Find where the given text appears and provide that cell's center as (x, y) coordinate. 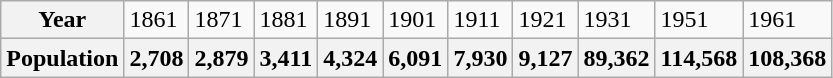
3,411 (286, 58)
7,930 (480, 58)
1861 (156, 20)
1921 (546, 20)
1931 (616, 20)
1961 (788, 20)
114,568 (699, 58)
Population (62, 58)
108,368 (788, 58)
2,879 (222, 58)
6,091 (416, 58)
1911 (480, 20)
4,324 (350, 58)
2,708 (156, 58)
89,362 (616, 58)
1901 (416, 20)
1951 (699, 20)
1891 (350, 20)
1871 (222, 20)
Year (62, 20)
9,127 (546, 58)
1881 (286, 20)
